Find where the given text appears and provide that cell's center as [x, y] coordinate. 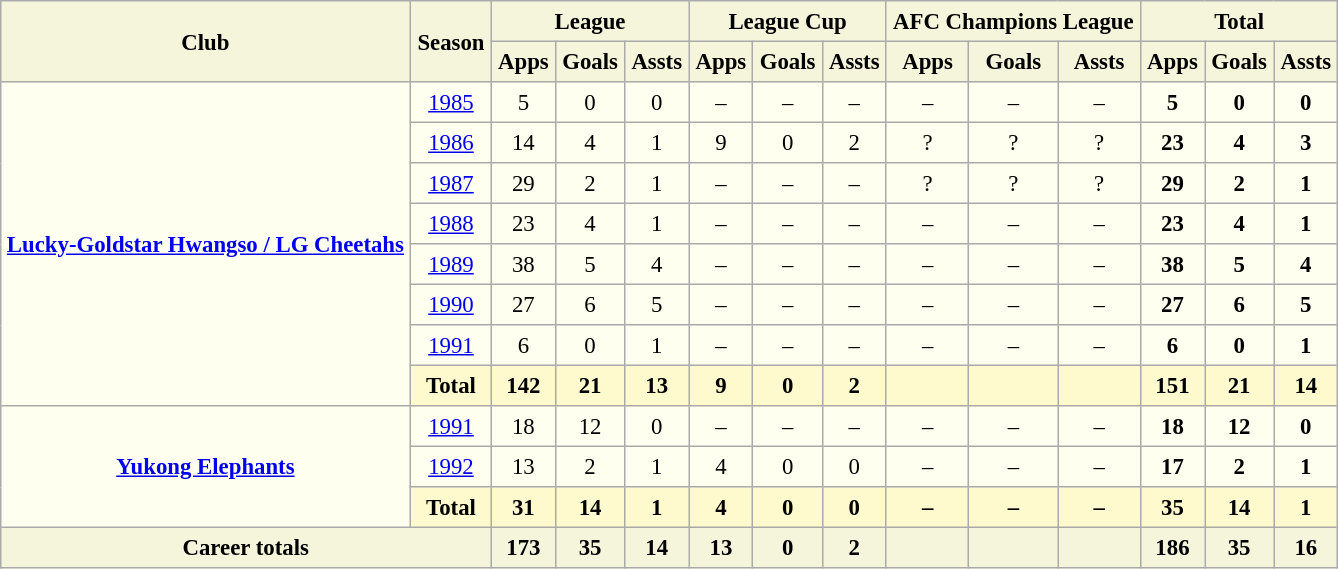
Lucky-Goldstar Hwangso / LG Cheetahs [206, 244]
1988 [452, 223]
League [590, 21]
186 [1172, 547]
1987 [452, 183]
Season [452, 42]
Career totals [246, 547]
Club [206, 42]
Yukong Elephants [206, 467]
1992 [452, 466]
AFC Champions League [1013, 21]
3 [1306, 142]
142 [523, 385]
1986 [452, 142]
1989 [452, 264]
League Cup [788, 21]
1985 [452, 102]
17 [1172, 466]
16 [1306, 547]
1990 [452, 304]
173 [523, 547]
151 [1172, 385]
31 [523, 507]
